Output the [X, Y] coordinate of the center of the cell containing the given text.  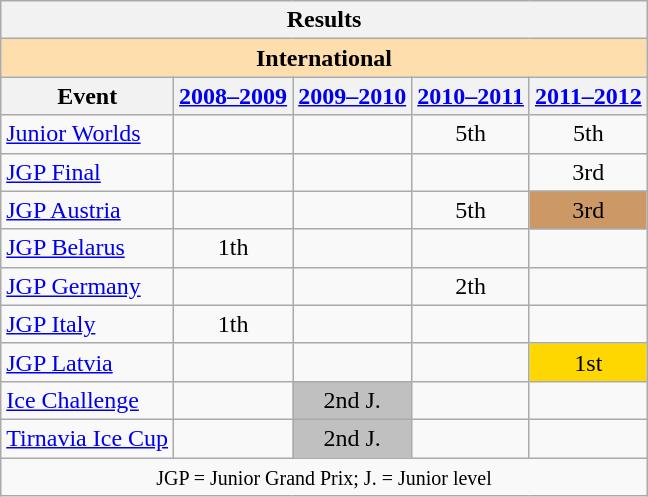
2011–2012 [588, 96]
2008–2009 [234, 96]
JGP Final [88, 172]
1st [588, 362]
JGP Belarus [88, 248]
International [324, 58]
Junior Worlds [88, 134]
Tirnavia Ice Cup [88, 438]
2010–2011 [471, 96]
JGP Italy [88, 324]
JGP = Junior Grand Prix; J. = Junior level [324, 477]
2009–2010 [352, 96]
Ice Challenge [88, 400]
Results [324, 20]
Event [88, 96]
JGP Austria [88, 210]
2th [471, 286]
JGP Germany [88, 286]
JGP Latvia [88, 362]
